Identify which cell holds the provided text, then report its [X, Y] central coordinate. 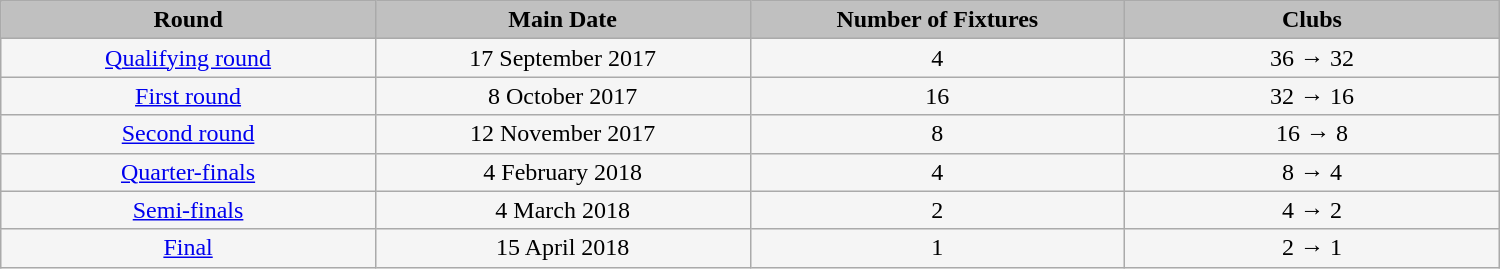
16 → 8 [1312, 134]
Round [188, 20]
Number of Fixtures [938, 20]
16 [938, 96]
2 → 1 [1312, 248]
4 February 2018 [562, 172]
First round [188, 96]
32 → 16 [1312, 96]
Quarter-finals [188, 172]
Qualifying round [188, 58]
4 March 2018 [562, 210]
15 April 2018 [562, 248]
Main Date [562, 20]
4 → 2 [1312, 210]
Semi-finals [188, 210]
Second round [188, 134]
12 November 2017 [562, 134]
8 → 4 [1312, 172]
2 [938, 210]
36 → 32 [1312, 58]
8 October 2017 [562, 96]
1 [938, 248]
17 September 2017 [562, 58]
Final [188, 248]
Clubs [1312, 20]
8 [938, 134]
